Determine the (X, Y) coordinate at the center of the cell enclosing the given text.  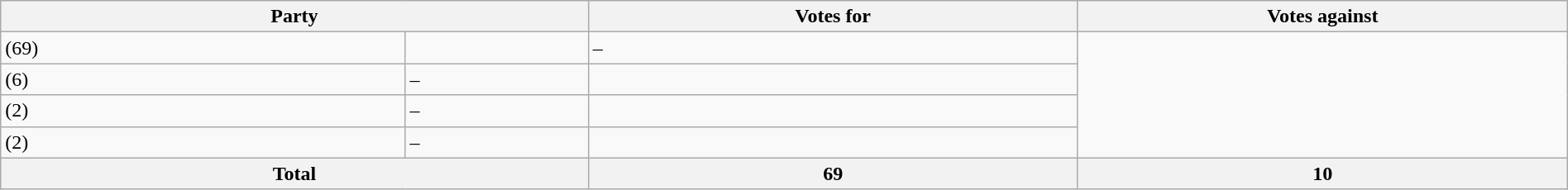
10 (1322, 173)
69 (833, 173)
Party (294, 17)
(69) (203, 48)
Votes against (1322, 17)
(6) (203, 79)
Total (294, 173)
Votes for (833, 17)
